Extract the (x, y) coordinate from the center of the cell holding the provided text.  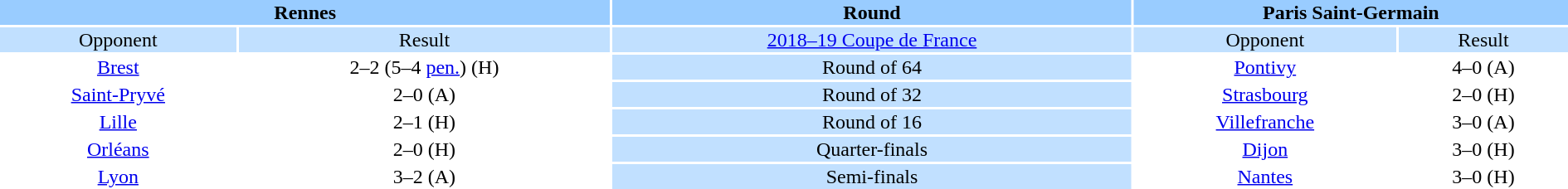
Round (871, 12)
Strasbourg (1265, 94)
Lyon (118, 177)
2–1 (H) (425, 122)
3–0 (A) (1483, 122)
Round of 16 (871, 122)
Rennes (305, 12)
Semi-finals (871, 177)
Round of 32 (871, 94)
Round of 64 (871, 67)
4–0 (A) (1483, 67)
2–2 (5–4 pen.) (H) (425, 67)
Nantes (1265, 177)
2–0 (A) (425, 94)
Pontivy (1265, 67)
Villefranche (1265, 122)
Orléans (118, 149)
Paris Saint-Germain (1351, 12)
Quarter-finals (871, 149)
2018–19 Coupe de France (871, 40)
Lille (118, 122)
Saint-Pryvé (118, 94)
3–2 (A) (425, 177)
Brest (118, 67)
Dijon (1265, 149)
